Extract the [x, y] coordinate from the center of the cell holding the provided text.  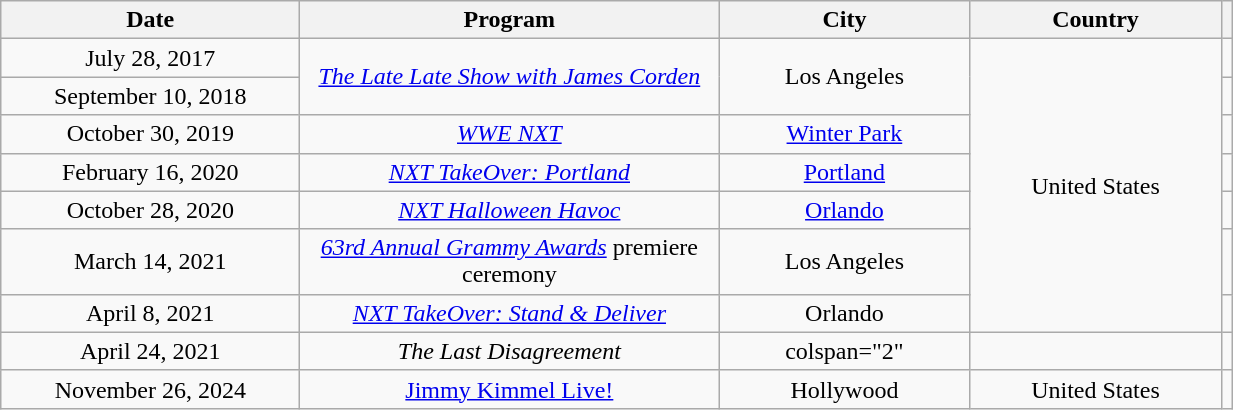
Date [150, 20]
The Late Late Show with James Corden [510, 77]
October 30, 2019 [150, 134]
Hollywood [844, 389]
February 16, 2020 [150, 172]
April 8, 2021 [150, 313]
July 28, 2017 [150, 58]
March 14, 2021 [150, 262]
Program [510, 20]
Winter Park [844, 134]
colspan="2" [844, 351]
NXT Halloween Havoc [510, 210]
April 24, 2021 [150, 351]
November 26, 2024 [150, 389]
WWE NXT [510, 134]
NXT TakeOver: Portland [510, 172]
NXT TakeOver: Stand & Deliver [510, 313]
September 10, 2018 [150, 96]
Country [1096, 20]
63rd Annual Grammy Awards premiere ceremony [510, 262]
The Last Disagreement [510, 351]
Jimmy Kimmel Live! [510, 389]
October 28, 2020 [150, 210]
City [844, 20]
Portland [844, 172]
